Pinpoint the cell where the given text exists, returning its (x, y) midpoint coordinate. 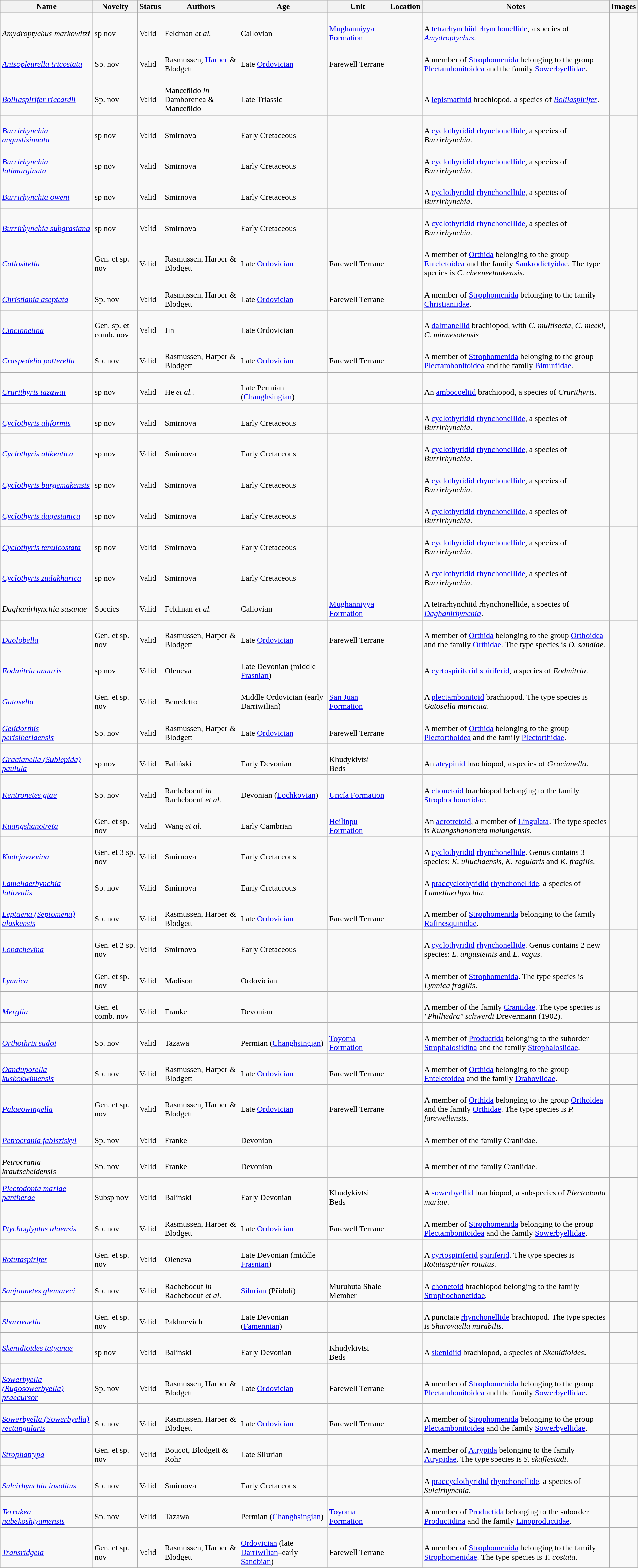
Silurian (Přídolí) (283, 1286)
Gen. et 2 sp. nov (115, 945)
Notes (516, 7)
Cincinnetina (46, 325)
Gatosella (46, 697)
Sowerbyella (Sowerbyella) rectangularis (46, 1419)
Petrocrania krautscheidensis (46, 1162)
Cyclothyris burgemakensis (46, 481)
A plectambonitoid brachiopod. The type species is Gatosella muricata. (516, 697)
Craspedelia potterella (46, 356)
Gen, sp. et comb. nov (115, 325)
Early Cambrian (283, 821)
Callositella (46, 259)
Burrirhynchia oweni (46, 193)
A member of Productida belonging to the suborder Productidina and the family Linoproductidae. (516, 1512)
Name (46, 7)
Age (283, 7)
Benedetto (201, 697)
A cyrtospiriferid spiriferid, a species of Eodmitria. (516, 666)
Cyclothyris zudakharica (46, 573)
An ambocoeliid brachiopod, a species of Crurithyris. (516, 388)
Strophatrypa (46, 1450)
Terrakea nabekoshiyamensis (46, 1512)
A skenidiid brachiopod, a species of Skenidioides. (516, 1348)
A member of Strophomenida belonging to the family Rafinesquinidae. (516, 914)
Christiania aseptata (46, 294)
A praecyclothyridid rhynchonellide, a species of Lamellaerhynchia. (516, 883)
A member of the family Craniidae. The type species is "Philhedra" schwerdi Drevermann (1902). (516, 1007)
Late Triassic (283, 95)
Wang et al. (201, 821)
A member of Orthida belonging to the group Orthoidea and the family Orthidae. The type species is P. farewellensis. (516, 1105)
Status (150, 7)
Ordovician (283, 976)
He et al.. (201, 388)
Cyclothyris aliformis (46, 419)
Late Devonian (Famennian) (283, 1317)
An atrypinid brachiopod, a species of Gracianella. (516, 759)
Sulcirhynchia insolitus (46, 1481)
Cyclothyris alikentica (46, 450)
Sowerbyella (Rugosowerbyella) praecursor (46, 1384)
A tetrarhynchiid rhynchonellide, a species of Amydroptychus. (516, 29)
Burrirhynchia subgrasiana (46, 223)
An acrotretoid, a member of Lingulata. The type species is Kuangshanotreta malungensis. (516, 821)
Cyclothyris dagestanica (46, 512)
Petrocrania fabisziskyi (46, 1136)
Daghanirhynchia susanae (46, 604)
Gelidorthis perisiberiaensis (46, 728)
A cyrtospiriferid spiriferid. The type species is Rotutaspirifer rotutus. (516, 1255)
Kudrjavzevina (46, 852)
Devonian (Lochkovian) (283, 790)
Subsp nov (115, 1193)
Gracianella (Sublepida) paulula (46, 759)
Heilinpu Formation (358, 821)
A tetrarhynchiid rhynchonellide, a species of Daghanirhynchia. (516, 604)
A member of Strophomenida belonging to the family Christianiidae. (516, 294)
Merglia (46, 1007)
Eodmitria anauris (46, 666)
A member of Atrypida belonging to the family Atrypidae. The type species is S. skaflestadi. (516, 1450)
A member of Orthida belonging to the group Orthoidea and the family Orthidae. The type species is D. sandiae. (516, 635)
Jin (201, 325)
Transridgeia (46, 1547)
Crurithyris tazawai (46, 388)
Cyclothyris tenuicostata (46, 543)
Duolobella (46, 635)
Lamellaerhynchia latiovalis (46, 883)
Manceñido in Damborenea & Manceñido (201, 95)
Palaeowingella (46, 1105)
Oanduporella kuskokwimensis (46, 1069)
Novelty (115, 7)
Unit (358, 7)
Ptychoglyptus alaensis (46, 1224)
Rotutaspirifer (46, 1255)
A praecyclothyridid rhynchonellide, a species of Sulcirhynchia. (516, 1481)
Boucot, Blodgett & Rohr (201, 1450)
Authors (201, 7)
Leptaena (Septomena) alaskensis (46, 914)
A member of Strophomenida belonging to the group Plectambonitoidea and the family Bimuriidae. (516, 356)
Late Silurian (283, 1450)
Amydroptychus markowitzi (46, 29)
Late Permian (Changhsingian) (283, 388)
A member of Productida belonging to the suborder Strophalosiidina and the family Strophalosiidae. (516, 1038)
Burrirhynchia latimarginata (46, 162)
A member of Strophomenida belonging to the family Strophomenidae. The type species is T. costata. (516, 1547)
Lynnica (46, 976)
Kentronetes giae (46, 790)
A member of Orthida belonging to the group Enteletoidea and the family Saukrodictyidae. The type species is C. cheeneetnukensis. (516, 259)
Plectodonta mariae pantherae (46, 1193)
A lepismatinid brachiopod, a species of Bolilaspirifer. (516, 95)
A punctate rhynchonellide brachiopod. The type species is Sharovaella mirabilis. (516, 1317)
Skenidioides tatyanae (46, 1348)
Middle Ordovician (early Darriwilian) (283, 697)
Species (115, 604)
A member of Orthida belonging to the group Enteletoidea and the family Draboviidae. (516, 1069)
A dalmanellid brachiopod, with C. multisecta, C. meeki, C. minnesotensis (516, 325)
Lobachevina (46, 945)
A member of Strophomenida. The type species is Lynnica fragilis. (516, 976)
Anisopleurella tricostata (46, 60)
A sowerbyellid brachiopod, a subspecies of Plectodonta mariae. (516, 1193)
Images (624, 7)
Muruhuta Shale Member (358, 1286)
A cyclothyridid rhynchonellide. Genus contains 2 new species: L. angusteinis and L. vagus. (516, 945)
Gen. et 3 sp. nov (115, 852)
Bolilaspirifer riccardii (46, 95)
San Juan Formation (358, 697)
A cyclothyridid rhynchonellide. Genus contains 3 species: K. ulluchaensis, K. regularis and K. fragilis. (516, 852)
Gen. et comb. nov (115, 1007)
Burrirhynchia angustisinuata (46, 131)
Sanjuanetes glemareci (46, 1286)
Pakhnevich (201, 1317)
Orthothrix sudoi (46, 1038)
Location (405, 7)
Madison (201, 976)
A member of Orthida belonging to the group Plectorthoidea and the family Plectorthidae. (516, 728)
Uncía Formation (358, 790)
Sharovaella (46, 1317)
Kuangshanotreta (46, 821)
Ordovician (late Darriwilian–early Sandbian) (283, 1547)
